From the cell containing the given text, extract its center point as (X, Y) coordinate. 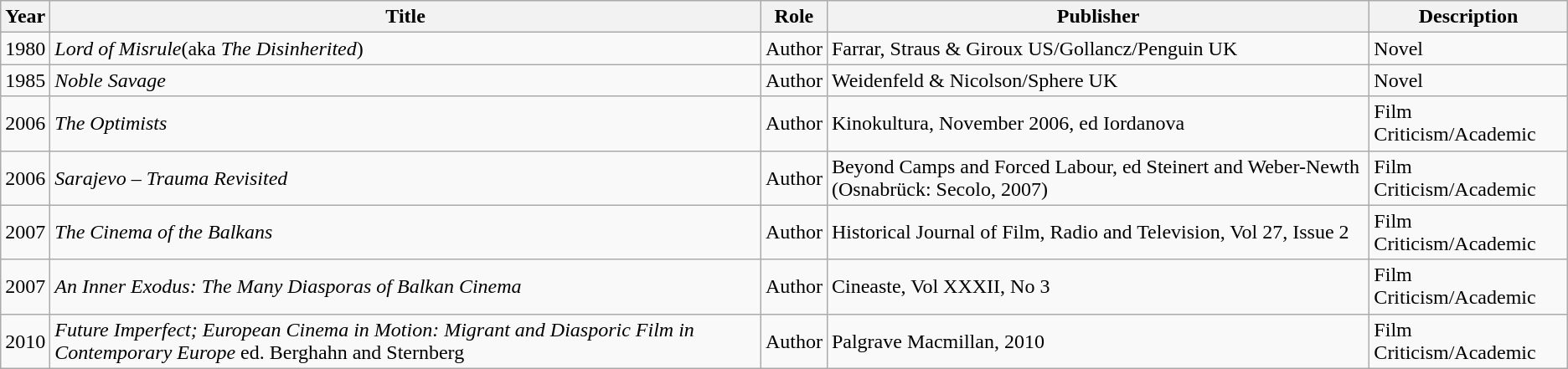
The Optimists (405, 124)
Lord of Misrule(aka The Disinherited) (405, 49)
Description (1468, 17)
Future Imperfect; European Cinema in Motion: Migrant and Diasporic Film in Contemporary Europe ed. Berghahn and Sternberg (405, 341)
Title (405, 17)
Sarajevo – Trauma Revisited (405, 177)
1980 (25, 49)
Beyond Camps and Forced Labour, ed Steinert and Weber-Newth (Osnabrück: Secolo, 2007) (1097, 177)
The Cinema of the Balkans (405, 233)
An Inner Exodus: The Many Diasporas of Balkan Cinema (405, 286)
Historical Journal of Film, Radio and Television, Vol 27, Issue 2 (1097, 233)
Role (794, 17)
1985 (25, 80)
2010 (25, 341)
Farrar, Straus & Giroux US/Gollancz/Penguin UK (1097, 49)
Weidenfeld & Nicolson/Sphere UK (1097, 80)
Cineaste, Vol XXXII, No 3 (1097, 286)
Publisher (1097, 17)
Noble Savage (405, 80)
Palgrave Macmillan, 2010 (1097, 341)
Kinokultura, November 2006, ed Iordanova (1097, 124)
Year (25, 17)
